Provide the [x, y] coordinate of the cell's center where the given text is located.  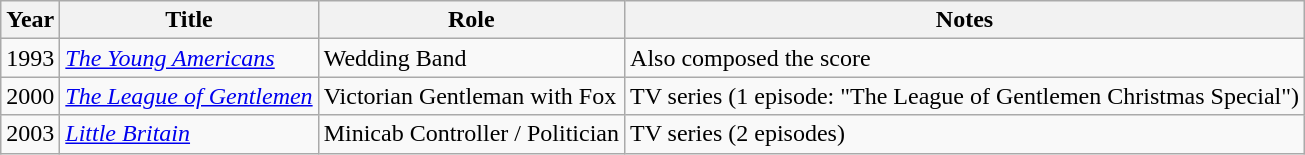
Little Britain [189, 134]
TV series (1 episode: "The League of Gentlemen Christmas Special") [965, 96]
Notes [965, 20]
The League of Gentlemen [189, 96]
Title [189, 20]
1993 [30, 58]
Role [471, 20]
Victorian Gentleman with Fox [471, 96]
TV series (2 episodes) [965, 134]
Year [30, 20]
2000 [30, 96]
2003 [30, 134]
Minicab Controller / Politician [471, 134]
Also composed the score [965, 58]
The Young Americans [189, 58]
Wedding Band [471, 58]
